Determine the (x, y) coordinate at the center of the cell enclosing the given text.  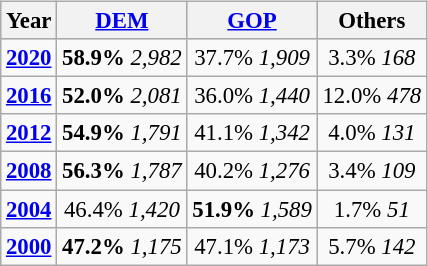
37.7% 1,909 (252, 58)
1.7% 51 (372, 209)
47.1% 1,173 (252, 246)
2004 (29, 209)
54.9% 1,791 (122, 133)
Others (372, 21)
4.0% 131 (372, 133)
41.1% 1,342 (252, 133)
5.7% 142 (372, 246)
46.4% 1,420 (122, 209)
2008 (29, 171)
2016 (29, 96)
47.2% 1,175 (122, 246)
2012 (29, 133)
52.0% 2,081 (122, 96)
51.9% 1,589 (252, 209)
36.0% 1,440 (252, 96)
2000 (29, 246)
Year (29, 21)
3.4% 109 (372, 171)
58.9% 2,982 (122, 58)
GOP (252, 21)
40.2% 1,276 (252, 171)
12.0% 478 (372, 96)
DEM (122, 21)
3.3% 168 (372, 58)
56.3% 1,787 (122, 171)
2020 (29, 58)
